Capture the cell that displays the provided text and extract its [x, y] central coordinate. 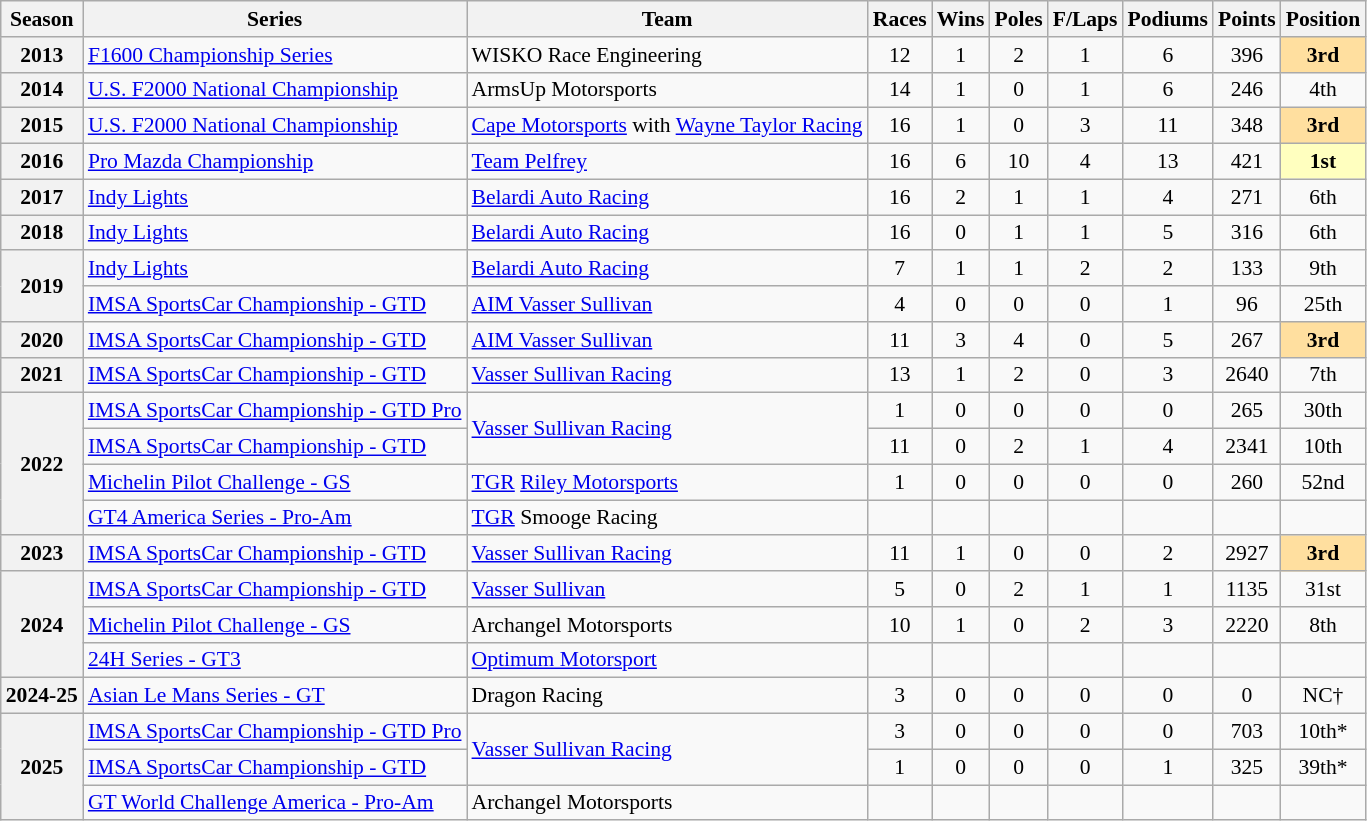
10th* [1323, 732]
39th* [1323, 767]
2341 [1247, 447]
133 [1247, 269]
30th [1323, 411]
1st [1323, 162]
9th [1323, 269]
96 [1247, 304]
12 [900, 55]
396 [1247, 55]
703 [1247, 732]
Position [1323, 19]
2640 [1247, 375]
Dragon Racing [668, 696]
25th [1323, 304]
1135 [1247, 589]
Season [42, 19]
10th [1323, 447]
4th [1323, 90]
421 [1247, 162]
Asian Le Mans Series - GT [275, 696]
GT4 America Series - Pro-Am [275, 518]
2025 [42, 768]
267 [1247, 340]
2020 [42, 340]
2014 [42, 90]
WISKO Race Engineering [668, 55]
2220 [1247, 625]
Races [900, 19]
Series [275, 19]
F/Laps [1086, 19]
TGR Riley Motorsports [668, 482]
Wins [961, 19]
Team [668, 19]
ArmsUp Motorsports [668, 90]
F1600 Championship Series [275, 55]
7th [1323, 375]
Team Pelfrey [668, 162]
260 [1247, 482]
271 [1247, 197]
Cape Motorsports with Wayne Taylor Racing [668, 126]
316 [1247, 233]
2024-25 [42, 696]
Points [1247, 19]
2019 [42, 286]
2927 [1247, 554]
2016 [42, 162]
Podiums [1168, 19]
7 [900, 269]
2021 [42, 375]
2013 [42, 55]
24H Series - GT3 [275, 660]
TGR Smooge Racing [668, 518]
GT World Challenge America - Pro-Am [275, 803]
265 [1247, 411]
2023 [42, 554]
Vasser Sullivan [668, 589]
Pro Mazda Championship [275, 162]
Poles [1019, 19]
Optimum Motorsport [668, 660]
52nd [1323, 482]
NC† [1323, 696]
2022 [42, 464]
14 [900, 90]
246 [1247, 90]
2015 [42, 126]
2017 [42, 197]
325 [1247, 767]
31st [1323, 589]
2018 [42, 233]
8th [1323, 625]
348 [1247, 126]
2024 [42, 624]
